Detect which cell encompasses the target text, then output its (x, y) center coordinate. 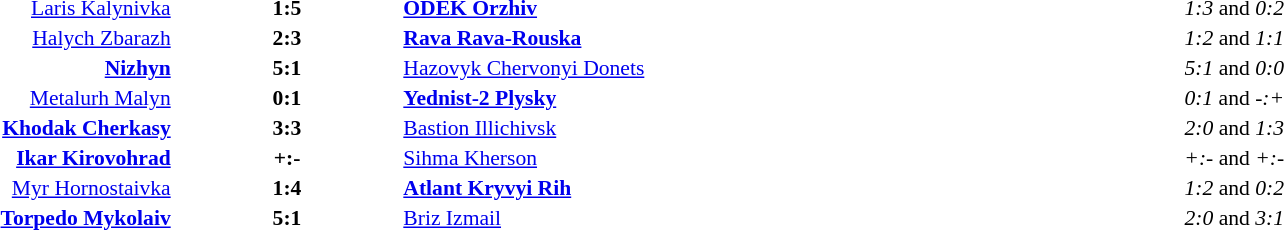
Sihma Kherson (591, 158)
Rava Rava-Rouska (591, 38)
1:4 (288, 188)
2:3 (288, 38)
Atlant Kryvyi Rih (591, 188)
3:3 (288, 128)
Yednist-2 Plysky (591, 98)
+:- (288, 158)
Bastion Illichivsk (591, 128)
Hazovyk Chervonyi Donets (591, 68)
5:1 (288, 68)
0:1 (288, 98)
